From the cell containing the given text, extract its center point as [X, Y] coordinate. 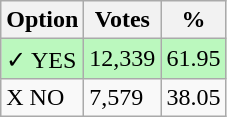
38.05 [194, 97]
X NO [42, 97]
✓ YES [42, 59]
12,339 [122, 59]
Option [42, 20]
61.95 [194, 59]
7,579 [122, 97]
% [194, 20]
Votes [122, 20]
